Search for the cell housing the specified text and yield its [X, Y] center coordinate. 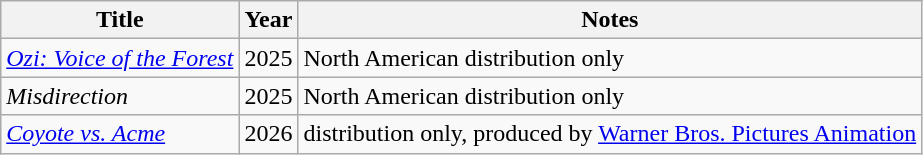
distribution only, produced by Warner Bros. Pictures Animation [610, 134]
Year [268, 20]
Notes [610, 20]
2026 [268, 134]
Coyote vs. Acme [120, 134]
Title [120, 20]
Misdirection [120, 96]
Ozi: Voice of the Forest [120, 58]
